Find where the given text appears and provide that cell's center as (x, y) coordinate. 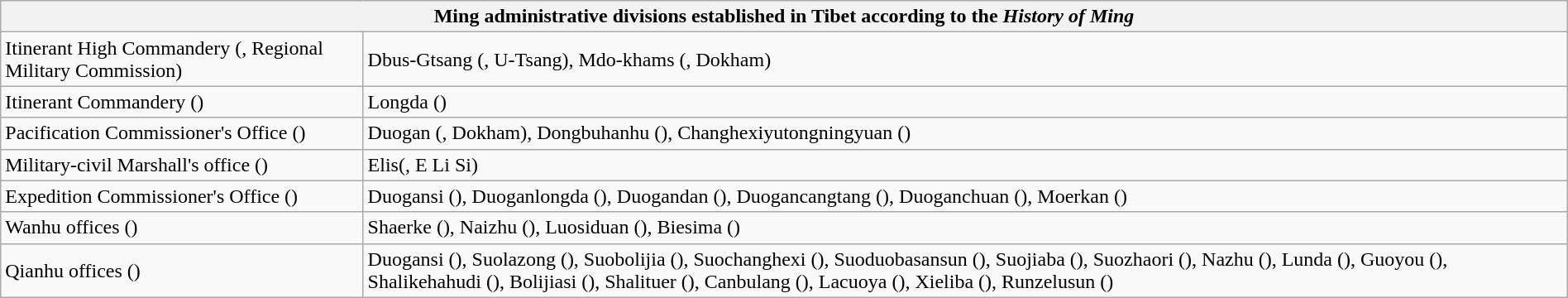
Expedition Commissioner's Office () (182, 196)
Military-civil Marshall's office () (182, 165)
Dbus-Gtsang (, U-Tsang), Mdo-khams (, Dokham) (965, 60)
Wanhu offices () (182, 228)
Shaerke (), Naizhu (), Luosiduan (), Biesima () (965, 228)
Longda () (965, 102)
Pacification Commissioner's Office () (182, 133)
Itinerant Commandery () (182, 102)
Duogansi (), Duoganlongda (), Duogandan (), Duogancangtang (), Duoganchuan (), Moerkan () (965, 196)
Itinerant High Commandery (, Regional Military Commission) (182, 60)
Duogan (, Dokham), Dongbuhanhu (), Changhexiyutongningyuan () (965, 133)
Qianhu offices () (182, 270)
Ming administrative divisions established in Tibet according to the History of Ming (784, 17)
Elis(, E Li Si) (965, 165)
